For the text-containing cell, return its midpoint in [x, y] coordinate format. 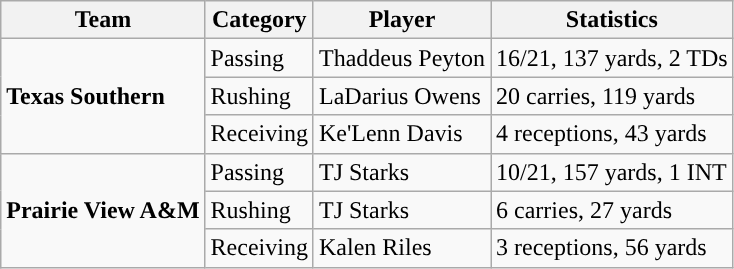
LaDarius Owens [402, 96]
3 receptions, 56 yards [612, 248]
10/21, 157 yards, 1 INT [612, 172]
Texas Southern [103, 96]
Statistics [612, 20]
4 receptions, 43 yards [612, 134]
Ke'Lenn Davis [402, 134]
Category [259, 20]
16/21, 137 yards, 2 TDs [612, 58]
Thaddeus Peyton [402, 58]
Player [402, 20]
Team [103, 20]
6 carries, 27 yards [612, 210]
Kalen Riles [402, 248]
20 carries, 119 yards [612, 96]
Prairie View A&M [103, 210]
